Find where the given text appears and provide that cell's center as (x, y) coordinate. 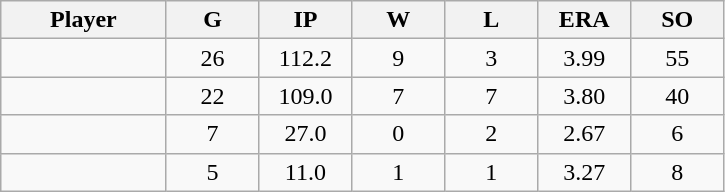
IP (306, 20)
6 (678, 134)
L (492, 20)
8 (678, 172)
26 (212, 58)
3.27 (584, 172)
SO (678, 20)
ERA (584, 20)
11.0 (306, 172)
112.2 (306, 58)
27.0 (306, 134)
55 (678, 58)
109.0 (306, 96)
Player (84, 20)
G (212, 20)
3.80 (584, 96)
9 (398, 58)
3 (492, 58)
5 (212, 172)
2 (492, 134)
0 (398, 134)
W (398, 20)
3.99 (584, 58)
2.67 (584, 134)
40 (678, 96)
22 (212, 96)
